Detect which cell encompasses the target text, then output its [X, Y] center coordinate. 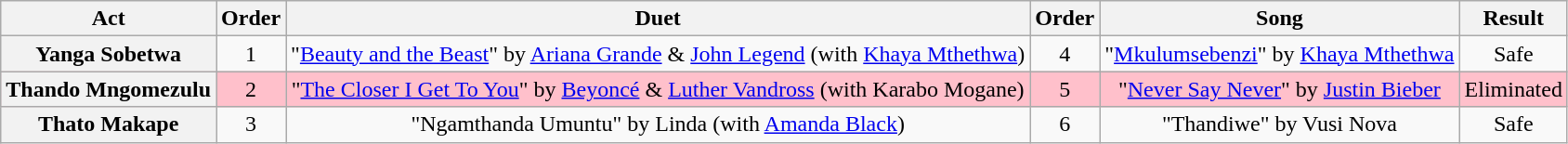
5 [1065, 89]
4 [1065, 54]
2 [251, 89]
Eliminated [1513, 89]
"The Closer I Get To You" by Beyoncé & Luther Vandross (with Karabo Mogane) [658, 89]
Result [1513, 19]
"Never Say Never" by Justin Bieber [1280, 89]
Song [1280, 19]
3 [251, 124]
"Thandiwe" by Vusi Nova [1280, 124]
Thando Mngomezulu [109, 89]
6 [1065, 124]
1 [251, 54]
"Beauty and the Beast" by Ariana Grande & John Legend (with Khaya Mthethwa) [658, 54]
"Ngamthanda Umuntu" by Linda (with Amanda Black) [658, 124]
Yanga Sobetwa [109, 54]
Thato Makape [109, 124]
Duet [658, 19]
Act [109, 19]
"Mkulumsebenzi" by Khaya Mthethwa [1280, 54]
